Capture the cell that displays the provided text and extract its [X, Y] central coordinate. 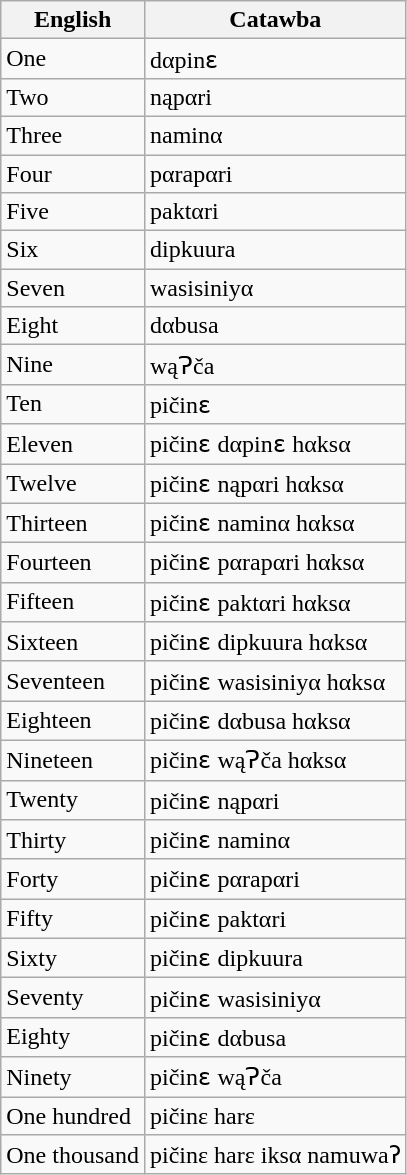
paktαri [275, 212]
pičinɛ pαrapαri hαksα [275, 563]
Six [73, 250]
pičinɛ paktαri [275, 919]
Nineteen [73, 760]
Eighteen [73, 721]
pičinɛ dipkuura [275, 958]
Thirteen [73, 523]
Seventeen [73, 681]
Fourteen [73, 563]
Five [73, 212]
nąpαri [275, 97]
dαbusa [275, 326]
pičinɛ paktαri hαksα [275, 602]
dipkuura [275, 250]
One thousand [73, 1155]
pičinɛ dαpinɛ hαksα [275, 444]
Eleven [73, 444]
Sixteen [73, 642]
pičinɛ dipkuura hαksα [275, 642]
Three [73, 135]
Four [73, 173]
pičinɛ wąɁča hαksα [275, 760]
Forty [73, 879]
Sixty [73, 958]
pičinɛ dαbusa [275, 1037]
Twelve [73, 484]
pičinɛ wąɁča [275, 1077]
Seven [73, 288]
pičinɛ naminα hαksα [275, 523]
pičinε harε [275, 1115]
Two [73, 97]
pičinɛ nąpαri [275, 800]
pičinɛ wasisiniyα [275, 998]
Ten [73, 404]
pičinɛ nąpαri hαksα [275, 484]
One hundred [73, 1115]
Twenty [73, 800]
pičinɛ naminα [275, 840]
One [73, 59]
naminα [275, 135]
pičinɛ pαrapαri [275, 879]
Nine [73, 365]
pičinɛ [275, 404]
English [73, 20]
dαpinɛ [275, 59]
Catawba [275, 20]
Thirty [73, 840]
Fifty [73, 919]
pičinɛ wasisiniyα hαksα [275, 681]
pičinε harε iksα namuwaʔ [275, 1155]
pičinɛ dαbusa hαksα [275, 721]
wąɁča [275, 365]
Eight [73, 326]
Eighty [73, 1037]
pαrapαri [275, 173]
Seventy [73, 998]
Ninety [73, 1077]
Fifteen [73, 602]
wasisiniyα [275, 288]
